Detect which cell encompasses the target text, then output its (x, y) center coordinate. 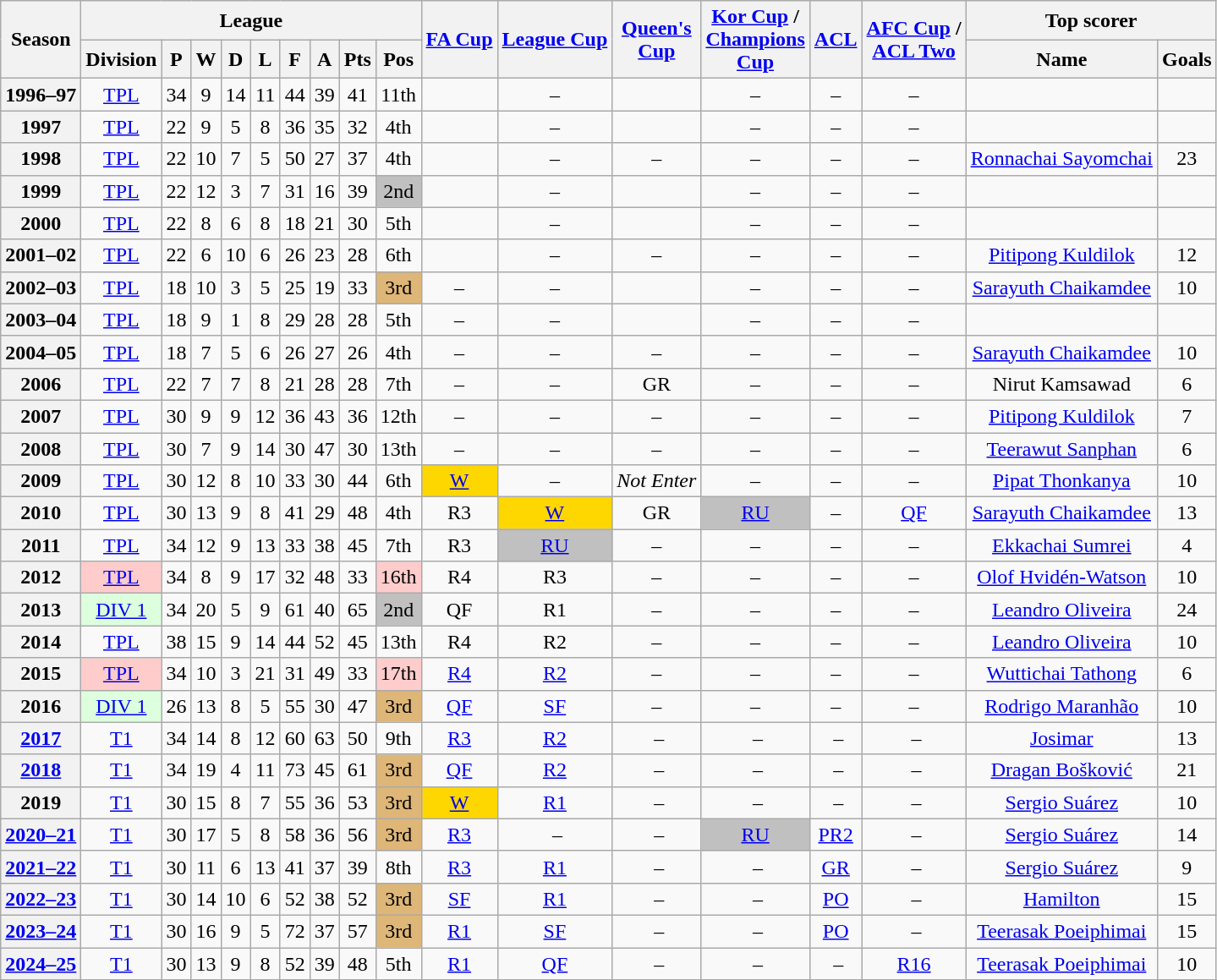
49 (325, 674)
Pipat Thonkanya (1061, 481)
11th (398, 95)
2001–02 (41, 255)
R16 (913, 963)
2004–05 (41, 352)
Nirut Kamsawad (1061, 384)
Name (1061, 59)
40 (325, 610)
1996–97 (41, 95)
2018 (41, 770)
2006 (41, 384)
53 (357, 802)
A (325, 59)
1999 (41, 191)
2003–04 (41, 320)
35 (325, 127)
Not Enter (656, 481)
2008 (41, 449)
L (266, 59)
Olof Hvidén-Watson (1061, 578)
9th (398, 738)
24 (1187, 610)
65 (357, 610)
2014 (41, 642)
Hamilton (1061, 899)
ACL (836, 40)
Pos (398, 59)
2024–25 (41, 963)
20 (206, 610)
Season (41, 40)
1998 (41, 159)
Ronnachai Sayomchai (1061, 159)
2017 (41, 738)
Goals (1187, 59)
17th (398, 674)
D (235, 59)
1 (235, 320)
16th (398, 578)
Kor Cup /ChampionsCup (755, 40)
Queen'sCup (656, 40)
2010 (41, 513)
Josimar (1061, 738)
2021–22 (41, 867)
2015 (41, 674)
57 (357, 931)
2022–23 (41, 899)
Wuttichai Tathong (1061, 674)
PR2 (836, 835)
2020–21 (41, 835)
56 (357, 835)
F (294, 59)
58 (294, 835)
Teerawut Sanphan (1061, 449)
63 (325, 738)
2002–03 (41, 287)
8th (398, 867)
25 (294, 287)
2012 (41, 578)
Dragan Bošković (1061, 770)
2011 (41, 545)
AFC Cup /ACL Two (913, 40)
Pts (357, 59)
Division (122, 59)
72 (294, 931)
1997 (41, 127)
2023–24 (41, 931)
FA Cup (459, 40)
P (176, 59)
League Cup (555, 40)
12th (398, 416)
73 (294, 770)
League (251, 20)
2009 (41, 481)
2000 (41, 223)
43 (325, 416)
Rodrigo Maranhão (1061, 706)
Ekkachai Sumrei (1061, 545)
2013 (41, 610)
Top scorer (1091, 20)
2019 (41, 802)
2007 (41, 416)
2016 (41, 706)
60 (294, 738)
